Output the (x, y) coordinate of the center of the cell containing the given text.  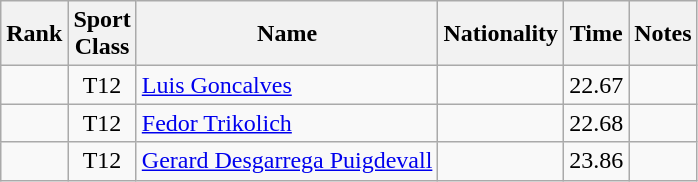
SportClass (102, 34)
Gerard Desgarrega Puigdevall (287, 161)
Fedor Trikolich (287, 123)
Time (596, 34)
Notes (663, 34)
Rank (34, 34)
Name (287, 34)
Luis Goncalves (287, 85)
23.86 (596, 161)
Nationality (501, 34)
22.67 (596, 85)
22.68 (596, 123)
